From the cell containing the given text, extract its center point as [X, Y] coordinate. 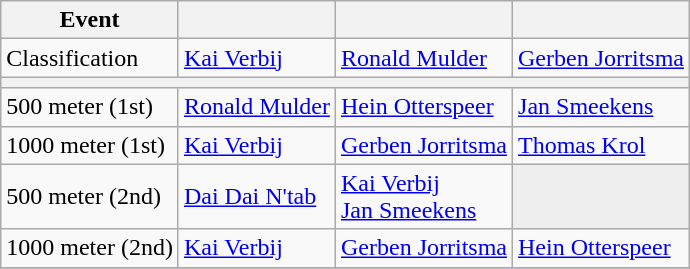
Jan Smeekens [602, 107]
1000 meter (1st) [90, 145]
Event [90, 20]
Classification [90, 58]
500 meter (1st) [90, 107]
1000 meter (2nd) [90, 248]
Dai Dai N'tab [256, 196]
Thomas Krol [602, 145]
Kai Verbij Jan Smeekens [424, 196]
500 meter (2nd) [90, 196]
